Provide the (x, y) coordinate of the cell's center where the given text is located.  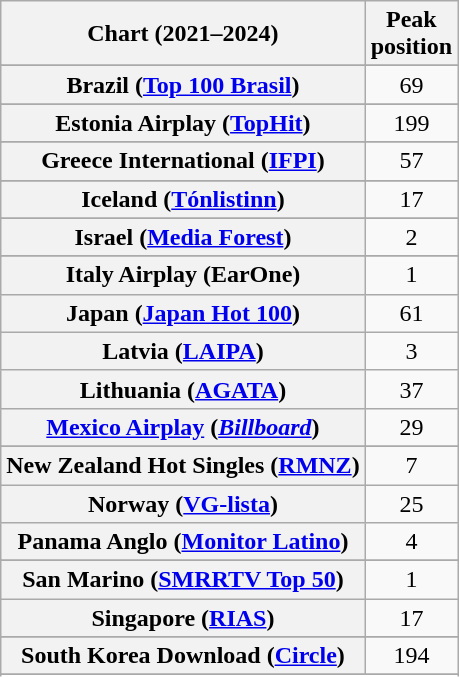
69 (411, 85)
Israel (Media Forest) (183, 237)
3 (411, 351)
Chart (2021–2024) (183, 34)
194 (411, 656)
37 (411, 389)
Japan (Japan Hot 100) (183, 313)
New Zealand Hot Singles (RMNZ) (183, 465)
Brazil (Top 100 Brasil) (183, 85)
Estonia Airplay (TopHit) (183, 123)
South Korea Download (Circle) (183, 656)
61 (411, 313)
Latvia (LAIPA) (183, 351)
Greece International (IFPI) (183, 161)
Panama Anglo (Monitor Latino) (183, 542)
4 (411, 542)
Mexico Airplay (Billboard) (183, 427)
Lithuania (AGATA) (183, 389)
7 (411, 465)
25 (411, 503)
Italy Airplay (EarOne) (183, 275)
2 (411, 237)
Peakposition (411, 34)
Singapore (RIAS) (183, 618)
San Marino (SMRRTV Top 50) (183, 580)
Norway (VG-lista) (183, 503)
57 (411, 161)
199 (411, 123)
29 (411, 427)
Iceland (Tónlistinn) (183, 199)
